Return (X, Y) of the center of cell containing provided text 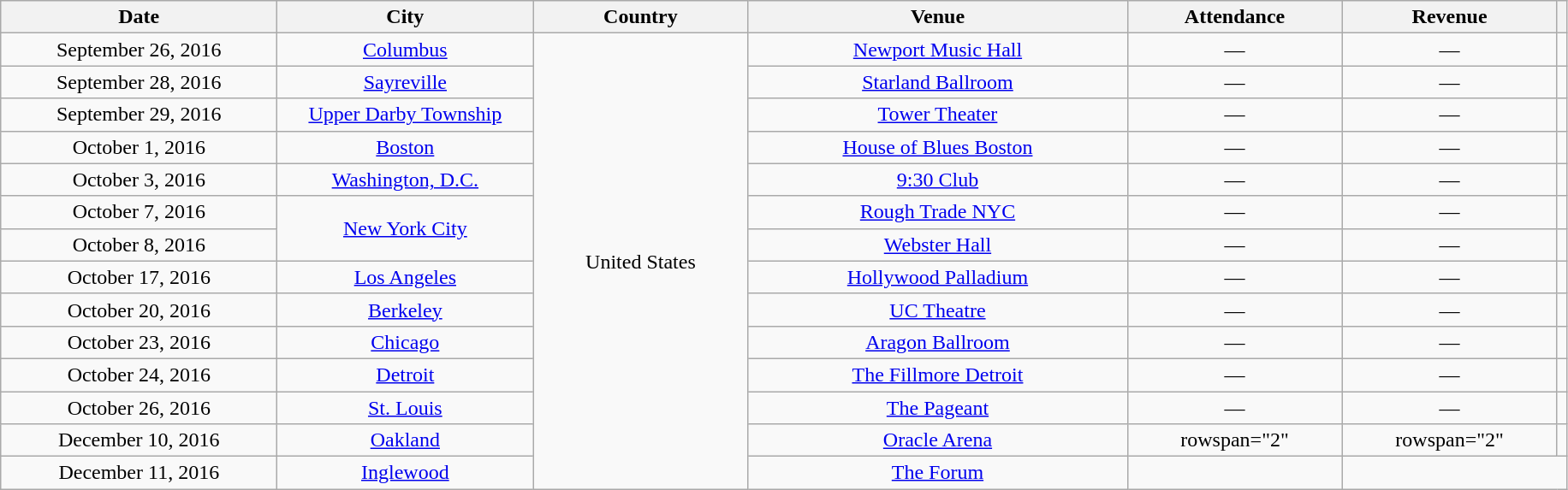
Starland Ballroom (938, 82)
Detroit (406, 375)
New York City (406, 228)
September 26, 2016 (139, 50)
October 17, 2016 (139, 277)
House of Blues Boston (938, 147)
City (406, 17)
Country (640, 17)
UC Theatre (938, 310)
October 7, 2016 (139, 212)
Oakland (406, 440)
Berkeley (406, 310)
Chicago (406, 342)
Attendance (1234, 17)
Rough Trade NYC (938, 212)
Tower Theater (938, 115)
Webster Hall (938, 245)
Sayreville (406, 82)
September 28, 2016 (139, 82)
October 26, 2016 (139, 408)
October 23, 2016 (139, 342)
Upper Darby Township (406, 115)
Venue (938, 17)
Los Angeles (406, 277)
September 29, 2016 (139, 115)
October 8, 2016 (139, 245)
Washington, D.C. (406, 180)
October 3, 2016 (139, 180)
The Pageant (938, 408)
Newport Music Hall (938, 50)
Aragon Ballroom (938, 342)
The Forum (938, 473)
Hollywood Palladium (938, 277)
October 1, 2016 (139, 147)
The Fillmore Detroit (938, 375)
United States (640, 262)
Oracle Arena (938, 440)
Date (139, 17)
9:30 Club (938, 180)
Boston (406, 147)
Revenue (1450, 17)
Inglewood (406, 473)
October 20, 2016 (139, 310)
St. Louis (406, 408)
December 10, 2016 (139, 440)
October 24, 2016 (139, 375)
Columbus (406, 50)
December 11, 2016 (139, 473)
